Return the [X, Y] coordinate for the center point of the cell that contains the specified text.  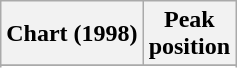
Peakposition [189, 34]
Chart (1998) [72, 34]
